Pinpoint the cell where the given text exists, returning its (X, Y) midpoint coordinate. 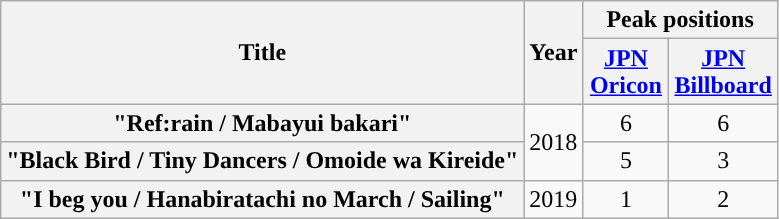
2 (723, 199)
2019 (554, 199)
1 (626, 199)
2018 (554, 142)
Year (554, 52)
"I beg you / Hanabiratachi no March / Sailing" (262, 199)
JPNBillboard (723, 72)
Peak positions (680, 20)
"Black Bird / Tiny Dancers / Omoide wa Kireide" (262, 161)
JPNOricon (626, 72)
5 (626, 161)
Title (262, 52)
3 (723, 161)
"Ref:rain / Mabayui bakari" (262, 123)
